Pinpoint the cell where the given text exists, returning its (X, Y) midpoint coordinate. 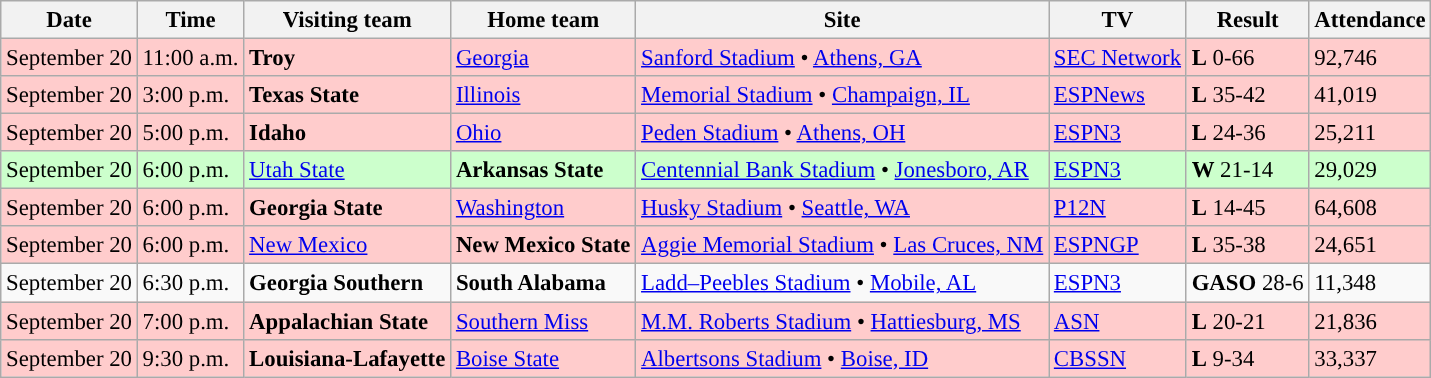
CBSSN (1118, 358)
11:00 a.m. (190, 58)
Georgia State (348, 208)
24,651 (1370, 245)
6:30 p.m. (190, 283)
7:00 p.m. (190, 321)
Southern Miss (544, 321)
New Mexico State (544, 245)
W 21-14 (1248, 170)
New Mexico (348, 245)
Husky Stadium • Seattle, WA (842, 208)
Visiting team (348, 20)
Ohio (544, 133)
ESPNGP (1118, 245)
Illinois (544, 95)
3:00 p.m. (190, 95)
Centennial Bank Stadium • Jonesboro, AR (842, 170)
ESPNews (1118, 95)
Date (69, 20)
92,746 (1370, 58)
M.M. Roberts Stadium • Hattiesburg, MS (842, 321)
Home team (544, 20)
Utah State (348, 170)
Louisiana-Lafayette (348, 358)
Memorial Stadium • Champaign, IL (842, 95)
SEC Network (1118, 58)
Troy (348, 58)
Albertsons Stadium • Boise, ID (842, 358)
Peden Stadium • Athens, OH (842, 133)
Georgia (544, 58)
25,211 (1370, 133)
11,348 (1370, 283)
Arkansas State (544, 170)
Boise State (544, 358)
L 0-66 (1248, 58)
Attendance (1370, 20)
Sanford Stadium • Athens, GA (842, 58)
9:30 p.m. (190, 358)
South Alabama (544, 283)
GASO 28-6 (1248, 283)
64,608 (1370, 208)
33,337 (1370, 358)
Time (190, 20)
Georgia Southern (348, 283)
L 35-38 (1248, 245)
Appalachian State (348, 321)
L 24-36 (1248, 133)
Ladd–Peebles Stadium • Mobile, AL (842, 283)
TV (1118, 20)
Washington (544, 208)
P12N (1118, 208)
Site (842, 20)
41,019 (1370, 95)
Aggie Memorial Stadium • Las Cruces, NM (842, 245)
5:00 p.m. (190, 133)
L 14-45 (1248, 208)
Idaho (348, 133)
L 35-42 (1248, 95)
21,836 (1370, 321)
Texas State (348, 95)
Result (1248, 20)
L 9-34 (1248, 358)
29,029 (1370, 170)
ASN (1118, 321)
L 20-21 (1248, 321)
